Search for the cell housing the specified text and yield its [x, y] center coordinate. 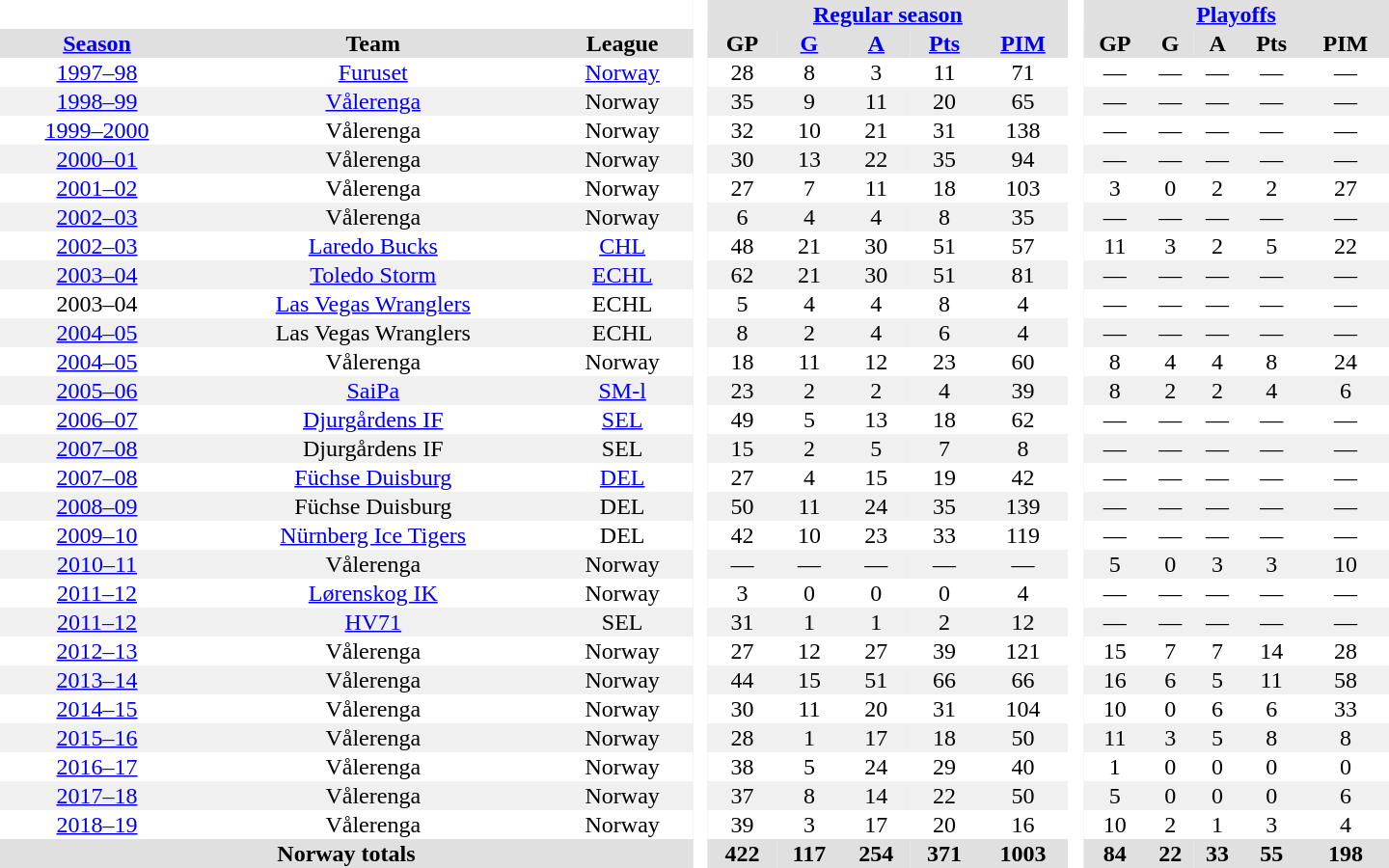
58 [1346, 680]
422 [743, 854]
121 [1022, 651]
Norway totals [346, 854]
Toledo Storm [372, 275]
2018–19 [96, 825]
2001–02 [96, 188]
139 [1022, 506]
2006–07 [96, 420]
81 [1022, 275]
48 [743, 246]
29 [945, 767]
138 [1022, 130]
2012–13 [96, 651]
Season [96, 43]
37 [743, 796]
1003 [1022, 854]
2014–15 [96, 709]
Lørenskog IK [372, 593]
371 [945, 854]
55 [1271, 854]
2016–17 [96, 767]
49 [743, 420]
71 [1022, 72]
Team [372, 43]
119 [1022, 535]
117 [809, 854]
198 [1346, 854]
HV71 [372, 622]
19 [945, 477]
2009–10 [96, 535]
SaiPa [372, 391]
38 [743, 767]
Playoffs [1237, 14]
103 [1022, 188]
2015–16 [96, 738]
Furuset [372, 72]
League [621, 43]
84 [1115, 854]
9 [809, 101]
Regular season [887, 14]
2008–09 [96, 506]
2010–11 [96, 564]
60 [1022, 362]
40 [1022, 767]
94 [1022, 159]
104 [1022, 709]
CHL [621, 246]
1998–99 [96, 101]
65 [1022, 101]
2000–01 [96, 159]
2017–18 [96, 796]
1997–98 [96, 72]
SM-l [621, 391]
254 [876, 854]
44 [743, 680]
1999–2000 [96, 130]
Nürnberg Ice Tigers [372, 535]
32 [743, 130]
2005–06 [96, 391]
Laredo Bucks [372, 246]
57 [1022, 246]
2013–14 [96, 680]
